Identify which cell holds the provided text, then report its (x, y) central coordinate. 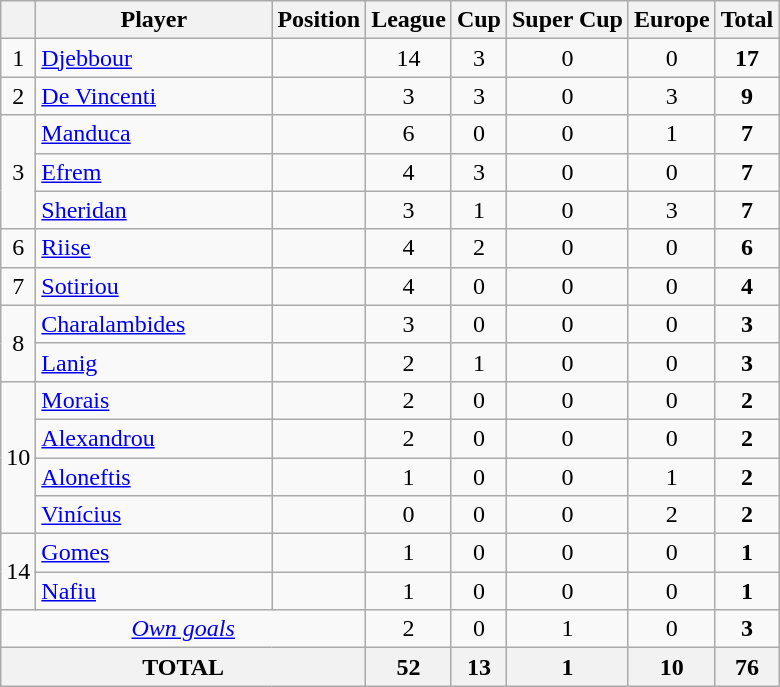
Riise (154, 248)
9 (747, 96)
League (409, 20)
Morais (154, 400)
Lanig (154, 362)
Super Cup (567, 20)
Sotiriou (154, 286)
Charalambides (154, 324)
Europe (672, 20)
8 (18, 343)
Own goals (184, 629)
52 (409, 667)
Nafiu (154, 591)
13 (478, 667)
Manduca (154, 134)
Player (154, 20)
Alexandrou (154, 438)
Sheridan (154, 210)
TOTAL (184, 667)
Vinícius (154, 515)
76 (747, 667)
Total (747, 20)
Efrem (154, 172)
Position (319, 20)
De Vincenti (154, 96)
Gomes (154, 553)
Djebbour (154, 58)
Cup (478, 20)
17 (747, 58)
Aloneftis (154, 477)
